Determine the (X, Y) coordinate at the center of the cell enclosing the given text.  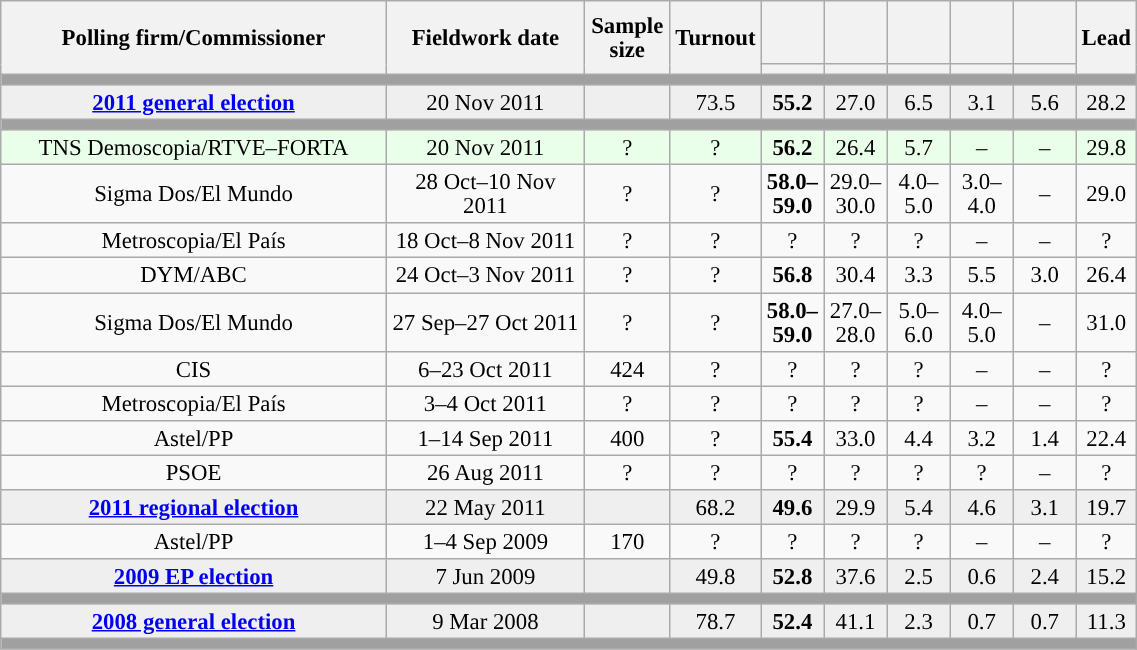
55.4 (792, 438)
28.2 (1106, 102)
1.4 (1044, 438)
3.3 (918, 276)
2.5 (918, 576)
0.6 (982, 576)
Turnout (716, 38)
26 Aug 2011 (485, 472)
24 Oct–3 Nov 2011 (485, 276)
5.6 (1044, 102)
4.6 (982, 508)
400 (627, 438)
29.9 (856, 508)
3.2 (982, 438)
TNS Demoscopia/RTVE–FORTA (194, 148)
52.4 (792, 622)
37.6 (856, 576)
49.6 (792, 508)
170 (627, 542)
55.2 (792, 102)
78.7 (716, 622)
18 Oct–8 Nov 2011 (485, 242)
424 (627, 368)
5.4 (918, 508)
6.5 (918, 102)
2008 general election (194, 622)
CIS (194, 368)
56.8 (792, 276)
56.2 (792, 148)
DYM/ABC (194, 276)
5.5 (982, 276)
Polling firm/Commissioner (194, 38)
15.2 (1106, 576)
29.8 (1106, 148)
22 May 2011 (485, 508)
27 Sep–27 Oct 2011 (485, 322)
Fieldwork date (485, 38)
22.4 (1106, 438)
4.4 (918, 438)
3.0 (1044, 276)
28 Oct–10 Nov 2011 (485, 194)
73.5 (716, 102)
2.3 (918, 622)
1–14 Sep 2011 (485, 438)
Sample size (627, 38)
6–23 Oct 2011 (485, 368)
49.8 (716, 576)
27.0–28.0 (856, 322)
30.4 (856, 276)
7 Jun 2009 (485, 576)
2.4 (1044, 576)
52.8 (792, 576)
41.1 (856, 622)
2009 EP election (194, 576)
Lead (1106, 38)
3–4 Oct 2011 (485, 404)
31.0 (1106, 322)
11.3 (1106, 622)
5.0–6.0 (918, 322)
27.0 (856, 102)
68.2 (716, 508)
9 Mar 2008 (485, 622)
29.0 (1106, 194)
2011 regional election (194, 508)
19.7 (1106, 508)
2011 general election (194, 102)
1–4 Sep 2009 (485, 542)
PSOE (194, 472)
29.0–30.0 (856, 194)
5.7 (918, 148)
3.0–4.0 (982, 194)
33.0 (856, 438)
